Provide the [x, y] coordinate of the cell's center where the given text is located.  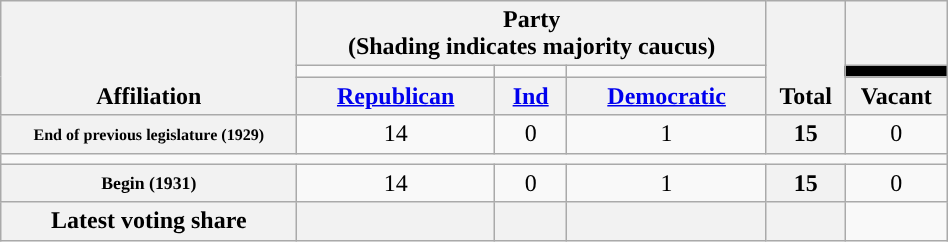
Ind [530, 96]
Begin (1931) [149, 183]
Party (Shading indicates majority caucus) [532, 34]
End of previous legislature (1929) [149, 134]
Vacant [896, 96]
Latest voting share [149, 221]
Democratic [666, 96]
Total [806, 58]
Affiliation [149, 58]
Republican [396, 96]
